Provide the (X, Y) coordinate of the cell's center where the given text is located.  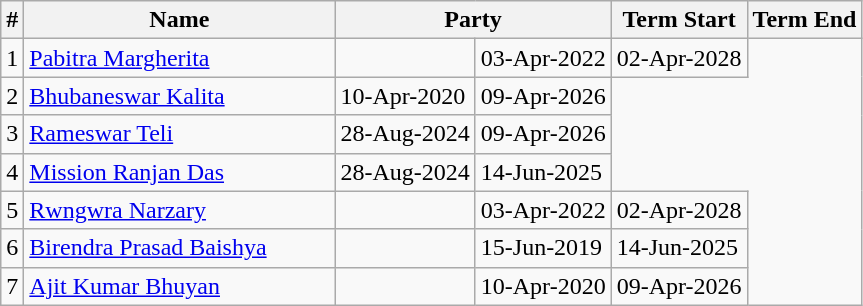
Term Start (679, 20)
15-Jun-2019 (543, 248)
Party (473, 20)
Rameswar Teli (180, 134)
7 (12, 286)
3 (12, 134)
Ajit Kumar Bhuyan (180, 286)
1 (12, 58)
Mission Ranjan Das (180, 172)
Pabitra Margherita (180, 58)
4 (12, 172)
5 (12, 210)
Name (180, 20)
Term End (804, 20)
2 (12, 96)
Bhubaneswar Kalita (180, 96)
# (12, 20)
Birendra Prasad Baishya (180, 248)
Rwngwra Narzary (180, 210)
6 (12, 248)
